Find where the given text appears and provide that cell's center as (x, y) coordinate. 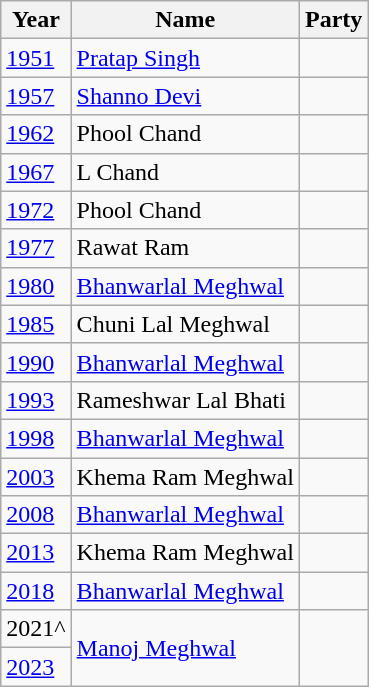
Rameshwar Lal Bhati (185, 400)
2013 (36, 553)
1972 (36, 210)
1957 (36, 96)
Chuni Lal Meghwal (185, 324)
2021^ (36, 629)
2018 (36, 591)
Shanno Devi (185, 96)
Manoj Meghwal (185, 648)
1962 (36, 134)
2023 (36, 667)
1998 (36, 438)
2008 (36, 515)
1990 (36, 362)
1993 (36, 400)
L Chand (185, 172)
1985 (36, 324)
1980 (36, 286)
Party (333, 20)
1977 (36, 248)
Rawat Ram (185, 248)
Pratap Singh (185, 58)
1951 (36, 58)
1967 (36, 172)
Year (36, 20)
2003 (36, 477)
Name (185, 20)
